Determine the [x, y] coordinate at the center of the cell enclosing the given text.  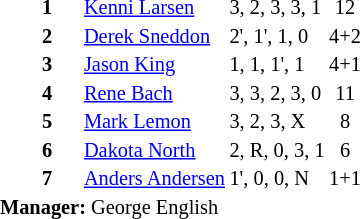
Derek Sneddon [154, 36]
2', 1', 1, 0 [277, 36]
6 [60, 150]
Anders Andersen [154, 180]
4 [60, 94]
Jason King [154, 66]
5 [60, 122]
2, R, 0, 3, 1 [277, 150]
3 [60, 66]
Mark Lemon [154, 122]
Rene Bach [154, 94]
7 [60, 180]
1, 1, 1', 1 [277, 66]
2 [60, 36]
1', 0, 0, N [277, 180]
3, 3, 2, 3, 0 [277, 94]
Dakota North [154, 150]
3, 2, 3, X [277, 122]
